Provide the (X, Y) coordinate of the cell's center where the given text is located.  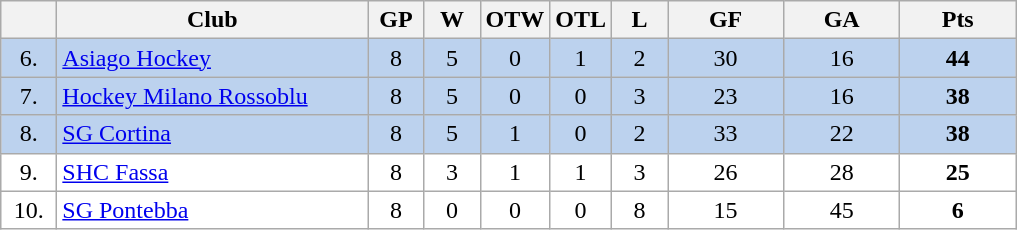
45 (842, 210)
9. (29, 172)
22 (842, 134)
GA (842, 20)
Hockey Milano Rossoblu (212, 96)
Club (212, 20)
OTL (581, 20)
30 (726, 58)
7. (29, 96)
28 (842, 172)
6. (29, 58)
L (640, 20)
10. (29, 210)
Asiago Hockey (212, 58)
23 (726, 96)
6 (958, 210)
Pts (958, 20)
SHC Fassa (212, 172)
8. (29, 134)
26 (726, 172)
25 (958, 172)
GP (396, 20)
44 (958, 58)
GF (726, 20)
15 (726, 210)
W (452, 20)
OTW (515, 20)
SG Cortina (212, 134)
SG Pontebba (212, 210)
33 (726, 134)
